Determine the (x, y) coordinate at the center of the cell enclosing the given text.  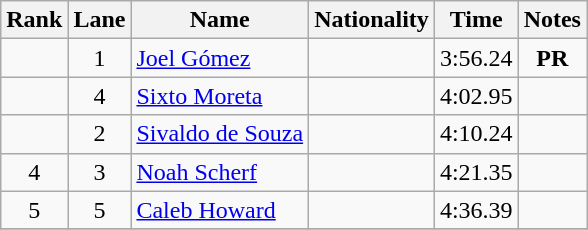
Caleb Howard (220, 210)
3 (100, 172)
4:36.39 (476, 210)
Notes (552, 20)
Joel Gómez (220, 58)
Sivaldo de Souza (220, 134)
PR (552, 58)
Nationality (372, 20)
4:21.35 (476, 172)
2 (100, 134)
Name (220, 20)
Rank (34, 20)
Lane (100, 20)
4:02.95 (476, 96)
Time (476, 20)
1 (100, 58)
3:56.24 (476, 58)
Sixto Moreta (220, 96)
Noah Scherf (220, 172)
4:10.24 (476, 134)
